Pinpoint the cell where the given text exists, returning its (x, y) midpoint coordinate. 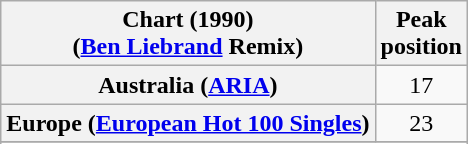
Europe (European Hot 100 Singles) (188, 123)
Australia (ARIA) (188, 85)
Peakposition (421, 34)
Chart (1990)(Ben Liebrand Remix) (188, 34)
23 (421, 123)
17 (421, 85)
